Provide the [X, Y] coordinate of the cell's center where the given text is located.  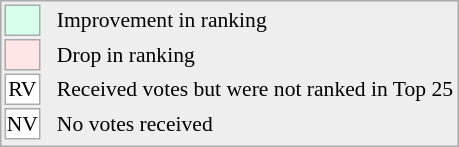
Received votes but were not ranked in Top 25 [254, 90]
No votes received [254, 124]
Improvement in ranking [254, 20]
NV [22, 124]
Drop in ranking [254, 55]
RV [22, 90]
